Determine the (x, y) coordinate at the center of the cell enclosing the given text.  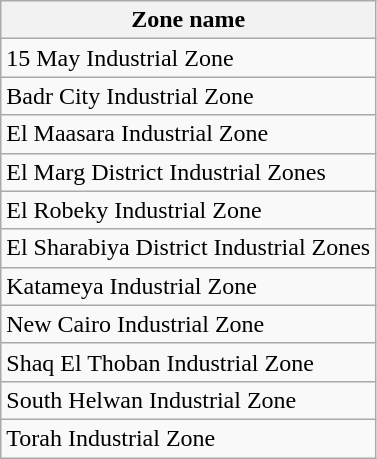
Zone name (188, 20)
El Marg District Industrial Zones (188, 172)
South Helwan Industrial Zone (188, 400)
Katameya Industrial Zone (188, 286)
Torah Industrial Zone (188, 438)
El Maasara Industrial Zone (188, 134)
15 May Industrial Zone (188, 58)
El Sharabiya District Industrial Zones (188, 248)
Shaq El Thoban Industrial Zone (188, 362)
El Robeky Industrial Zone (188, 210)
New Cairo Industrial Zone (188, 324)
Badr City Industrial Zone (188, 96)
